Extract the (X, Y) coordinate from the center of the cell holding the provided text.  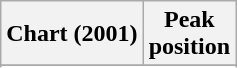
Chart (2001) (72, 34)
Peakposition (189, 34)
